Locate the cell with the specified text and output its (X, Y) center coordinate. 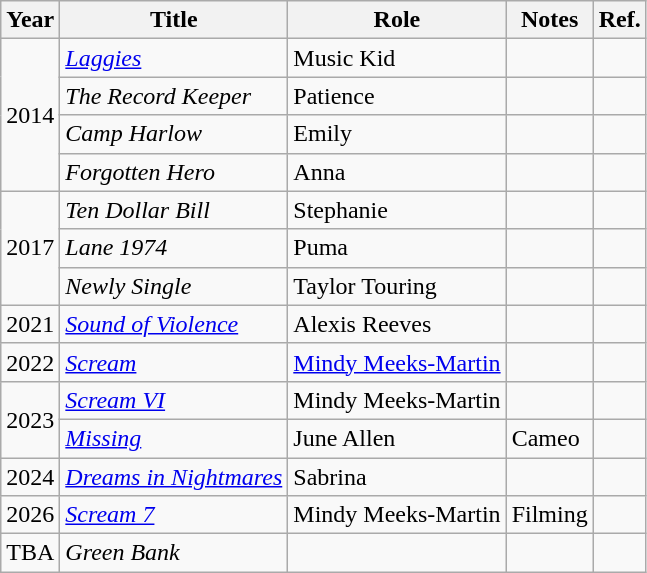
Green Bank (174, 553)
Scream VI (174, 400)
2022 (30, 362)
Dreams in Nightmares (174, 477)
Ten Dollar Bill (174, 210)
2024 (30, 477)
Ref. (620, 20)
Sabrina (397, 477)
Role (397, 20)
Emily (397, 134)
June Allen (397, 438)
Laggies (174, 58)
TBA (30, 553)
Lane 1974 (174, 248)
Sound of Violence (174, 324)
Anna (397, 172)
Forgotten Hero (174, 172)
Patience (397, 96)
Camp Harlow (174, 134)
The Record Keeper (174, 96)
Scream 7 (174, 515)
Scream (174, 362)
2026 (30, 515)
2017 (30, 248)
2021 (30, 324)
Title (174, 20)
Alexis Reeves (397, 324)
Filming (550, 515)
Cameo (550, 438)
Missing (174, 438)
2023 (30, 419)
Notes (550, 20)
2014 (30, 115)
Puma (397, 248)
Year (30, 20)
Music Kid (397, 58)
Newly Single (174, 286)
Taylor Touring (397, 286)
Stephanie (397, 210)
